Return (x, y) of the center of cell containing provided text 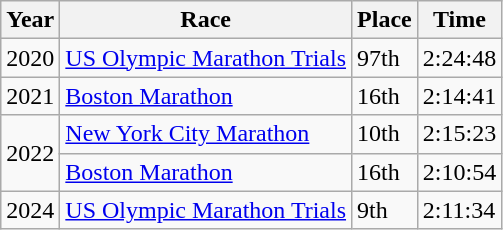
Race (206, 20)
New York City Marathon (206, 134)
2022 (30, 153)
Place (385, 20)
2:11:34 (459, 210)
2:10:54 (459, 172)
2:14:41 (459, 96)
2020 (30, 58)
9th (385, 210)
2:15:23 (459, 134)
97th (385, 58)
Time (459, 20)
10th (385, 134)
Year (30, 20)
2021 (30, 96)
2:24:48 (459, 58)
2024 (30, 210)
